Identify which cell holds the provided text, then report its [x, y] central coordinate. 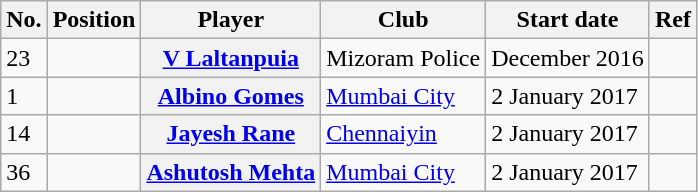
Jayesh Rane [231, 134]
14 [24, 134]
Player [231, 20]
December 2016 [568, 58]
Albino Gomes [231, 96]
Start date [568, 20]
Chennaiyin [404, 134]
Position [94, 20]
Ref [672, 20]
1 [24, 96]
No. [24, 20]
Mizoram Police [404, 58]
36 [24, 172]
V Laltanpuia [231, 58]
Club [404, 20]
23 [24, 58]
Ashutosh Mehta [231, 172]
